Locate the cell with the specified text and output its [X, Y] center coordinate. 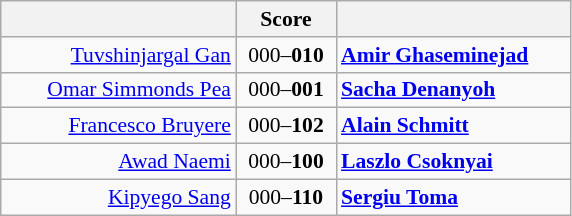
Sacha Denanyoh [454, 90]
Tuvshinjargal Gan [118, 55]
000–001 [286, 90]
Amir Ghaseminejad [454, 55]
000–100 [286, 162]
Omar Simmonds Pea [118, 90]
000–102 [286, 126]
Francesco Bruyere [118, 126]
000–010 [286, 55]
Alain Schmitt [454, 126]
Score [286, 19]
Kipyego Sang [118, 197]
Awad Naemi [118, 162]
Laszlo Csoknyai [454, 162]
Sergiu Toma [454, 197]
000–110 [286, 197]
